Return [x, y] of the center of cell containing provided text 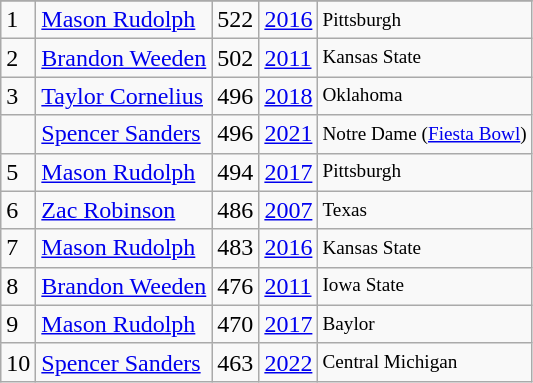
1 [18, 20]
10 [18, 362]
2021 [288, 134]
463 [236, 362]
502 [236, 58]
2 [18, 58]
Zac Robinson [124, 210]
Texas [424, 210]
2022 [288, 362]
2018 [288, 96]
9 [18, 324]
470 [236, 324]
Baylor [424, 324]
Notre Dame (Fiesta Bowl) [424, 134]
476 [236, 286]
Central Michigan [424, 362]
486 [236, 210]
Oklahoma [424, 96]
Taylor Cornelius [124, 96]
483 [236, 248]
2007 [288, 210]
6 [18, 210]
5 [18, 172]
522 [236, 20]
3 [18, 96]
494 [236, 172]
8 [18, 286]
7 [18, 248]
Iowa State [424, 286]
